Search for the cell housing the specified text and yield its [X, Y] center coordinate. 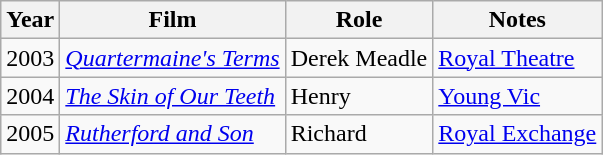
Role [359, 20]
The Skin of Our Teeth [172, 96]
Film [172, 20]
Rutherford and Son [172, 134]
Derek Meadle [359, 58]
2005 [30, 134]
Richard [359, 134]
Notes [518, 20]
2004 [30, 96]
Henry [359, 96]
2003 [30, 58]
Royal Exchange [518, 134]
Quartermaine's Terms [172, 58]
Young Vic [518, 96]
Royal Theatre [518, 58]
Year [30, 20]
